Determine the (x, y) coordinate at the center of the cell enclosing the given text.  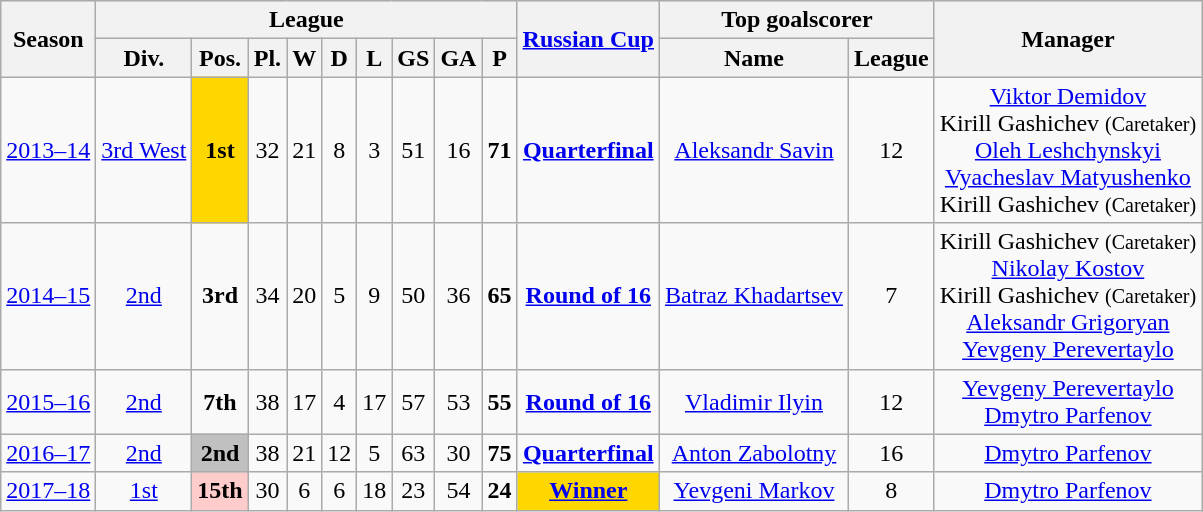
Pl. (267, 58)
7th (220, 402)
51 (414, 150)
Aleksandr Savin (754, 150)
Anton Zabolotny (754, 453)
Season (48, 39)
3 (374, 150)
63 (414, 453)
54 (458, 491)
18 (374, 491)
Name (754, 58)
75 (500, 453)
55 (500, 402)
3rd (220, 296)
2016–17 (48, 453)
Yevgeny Perevertaylo Dmytro Parfenov (1068, 402)
Pos. (220, 58)
Kirill Gashichev (Caretaker) Nikolay Kostov Kirill Gashichev (Caretaker) Aleksandr Grigoryan Yevgeny Perevertaylo (1068, 296)
Vladimir Ilyin (754, 402)
53 (458, 402)
2013–14 (48, 150)
2017–18 (48, 491)
2014–15 (48, 296)
20 (304, 296)
Div. (144, 58)
Manager (1068, 39)
36 (458, 296)
9 (374, 296)
Yevgeni Markov (754, 491)
71 (500, 150)
W (304, 58)
Batraz Khadartsev (754, 296)
32 (267, 150)
3rd West (144, 150)
D (340, 58)
50 (414, 296)
23 (414, 491)
34 (267, 296)
24 (500, 491)
2015–16 (48, 402)
Winner (588, 491)
P (500, 58)
Viktor Demidov Kirill Gashichev (Caretaker) Oleh Leshchynskyi Vyacheslav Matyushenko Kirill Gashichev (Caretaker) (1068, 150)
Russian Cup (588, 39)
7 (891, 296)
4 (340, 402)
57 (414, 402)
GS (414, 58)
15th (220, 491)
L (374, 58)
GA (458, 58)
Top goalscorer (798, 20)
65 (500, 296)
